Search for the cell housing the specified text and yield its [X, Y] center coordinate. 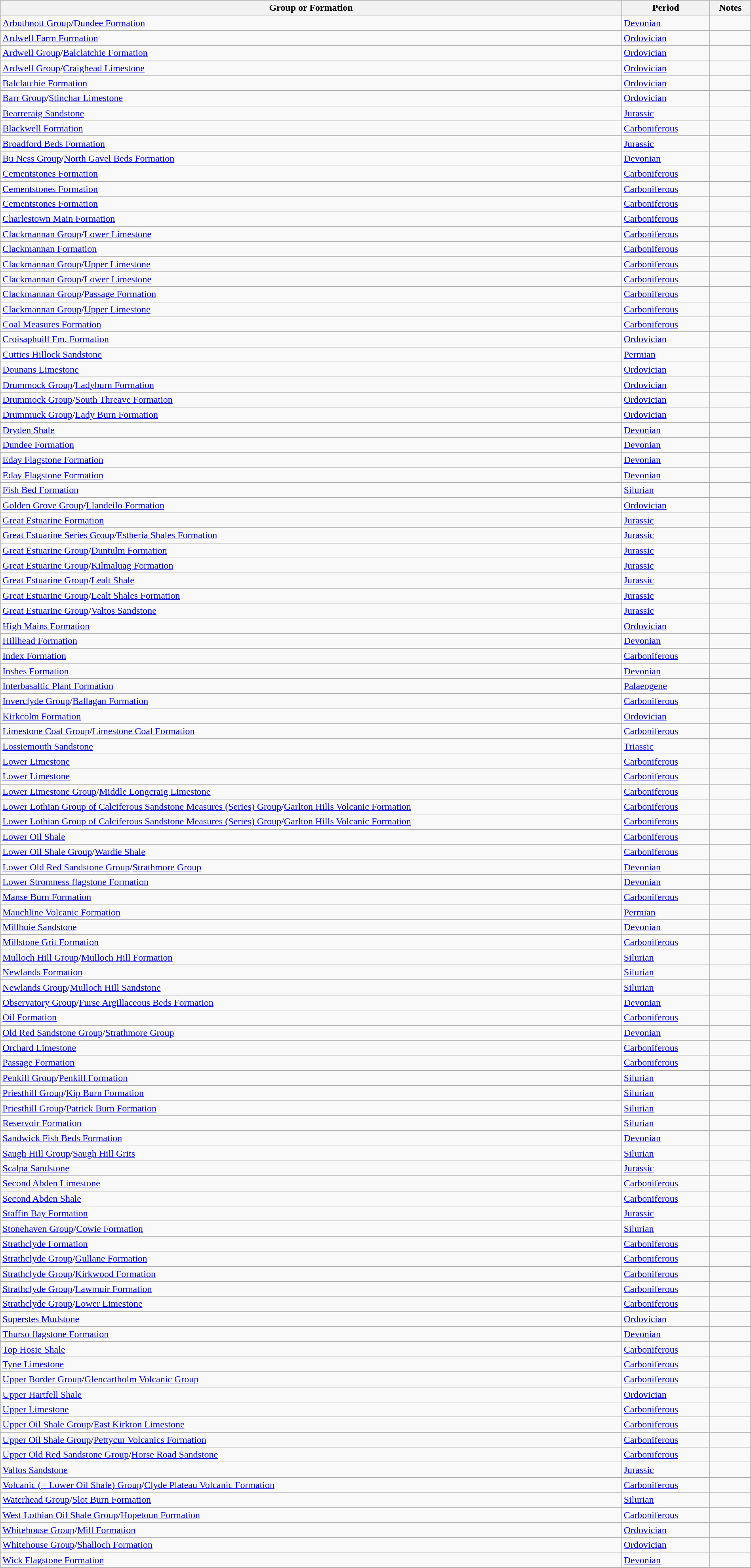
Staffin Bay Formation [311, 1214]
Observatory Group/Furse Argillaceous Beds Formation [311, 1003]
Inverclyde Group/Ballagan Formation [311, 701]
Priesthill Group/Patrick Burn Formation [311, 1108]
Great Estuarine Group/Kilmaluag Formation [311, 565]
Group or Formation [311, 8]
Lower Oil Shale Group/Wardie Shale [311, 852]
Waterhead Group/Slot Burn Formation [311, 1500]
Triassic [665, 746]
Strathclyde Group/Lower Limestone [311, 1304]
Clackmannan Group/Passage Formation [311, 294]
Tyne Limestone [311, 1364]
Penkill Group/Penkill Formation [311, 1078]
Drummock Group/Ladyburn Formation [311, 384]
Bu Ness Group/North Gavel Beds Formation [311, 158]
Great Estuarine Group/Valtos Sandstone [311, 611]
Strathclyde Group/Lawmuir Formation [311, 1289]
Drummuck Group/Lady Burn Formation [311, 415]
Strathclyde Group/Gullane Formation [311, 1259]
Dounans Limestone [311, 369]
Saugh Hill Group/Saugh Hill Grits [311, 1153]
Lower Old Red Sandstone Group/Strathmore Group [311, 867]
Millbuie Sandstone [311, 927]
Ardwell Farm Formation [311, 38]
Scalpa Sandstone [311, 1168]
Mulloch Hill Group/Mulloch Hill Formation [311, 957]
Stonehaven Group/Cowie Formation [311, 1229]
Hillhead Formation [311, 641]
Wick Flagstone Formation [311, 1560]
Superstes Mudstone [311, 1319]
Manse Burn Formation [311, 897]
Whitehouse Group/Mill Formation [311, 1530]
Index Formation [311, 656]
Limestone Coal Group/Limestone Coal Formation [311, 731]
Great Estuarine Formation [311, 520]
Charlestown Main Formation [311, 219]
Coal Measures Formation [311, 324]
Lower Oil Shale [311, 837]
Strathclyde Formation [311, 1244]
Upper Oil Shale Group/East Kirkton Limestone [311, 1425]
Upper Hartfell Shale [311, 1394]
Passage Formation [311, 1063]
Barr Group/Stinchar Limestone [311, 98]
Clackmannan Formation [311, 249]
Old Red Sandstone Group/Strathmore Group [311, 1033]
Newlands Group/Mulloch Hill Sandstone [311, 988]
Orchard Limestone [311, 1048]
Lower Stromness flagstone Formation [311, 882]
Fish Bed Formation [311, 490]
Notes [730, 8]
Interbasaltic Plant Formation [311, 686]
Oil Formation [311, 1018]
Second Abden Limestone [311, 1184]
Millstone Grit Formation [311, 942]
Mauchline Volcanic Formation [311, 912]
West Lothian Oil Shale Group/Hopetoun Formation [311, 1515]
Blackwell Formation [311, 128]
Inshes Formation [311, 671]
Ardwell Group/Balclatchie Formation [311, 53]
Dundee Formation [311, 445]
Great Estuarine Group/Lealt Shales Formation [311, 596]
Whitehouse Group/Shalloch Formation [311, 1545]
Croisaphuill Fm. Formation [311, 339]
Reservoir Formation [311, 1123]
Upper Old Red Sandstone Group/Horse Road Sandstone [311, 1455]
Top Hosie Shale [311, 1349]
Broadford Beds Formation [311, 143]
Upper Border Group/Glencartholm Volcanic Group [311, 1379]
Ardwell Group/Craighead Limestone [311, 68]
Cutties Hillock Sandstone [311, 354]
Great Estuarine Group/Duntulm Formation [311, 550]
Dryden Shale [311, 430]
Great Estuarine Group/Lealt Shale [311, 580]
Drummock Group/South Threave Formation [311, 400]
Kirkcolm Formation [311, 716]
Newlands Formation [311, 972]
Strathclyde Group/Kirkwood Formation [311, 1274]
Lower Limestone Group/Middle Longcraig Limestone [311, 792]
High Mains Formation [311, 626]
Volcanic (= Lower Oil Shale) Group/Clyde Plateau Volcanic Formation [311, 1485]
Second Abden Shale [311, 1199]
Upper Limestone [311, 1410]
Golden Grove Group/Llandeilo Formation [311, 505]
Balclatchie Formation [311, 83]
Upper Oil Shale Group/Pettycur Volcanics Formation [311, 1440]
Priesthill Group/Kip Burn Formation [311, 1093]
Thurso flagstone Formation [311, 1334]
Arbuthnott Group/Dundee Formation [311, 23]
Valtos Sandstone [311, 1470]
Great Estuarine Series Group/Estheria Shales Formation [311, 535]
Bearreraig Sandstone [311, 113]
Period [665, 8]
Sandwick Fish Beds Formation [311, 1138]
Lossiemouth Sandstone [311, 746]
Palaeogene [665, 686]
